Provide the [X, Y] coordinate of the cell's center where the given text is located.  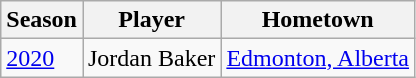
Player [151, 20]
2020 [42, 58]
Jordan Baker [151, 58]
Hometown [318, 20]
Season [42, 20]
Edmonton, Alberta [318, 58]
